Scan for the cell matching the given text and deliver its [x, y] coordinate at center. 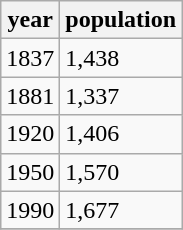
1,677 [121, 210]
1881 [30, 96]
1920 [30, 134]
1950 [30, 172]
1,337 [121, 96]
population [121, 20]
1990 [30, 210]
1,438 [121, 58]
1837 [30, 58]
year [30, 20]
1,570 [121, 172]
1,406 [121, 134]
